Identify which cell holds the provided text, then report its (x, y) central coordinate. 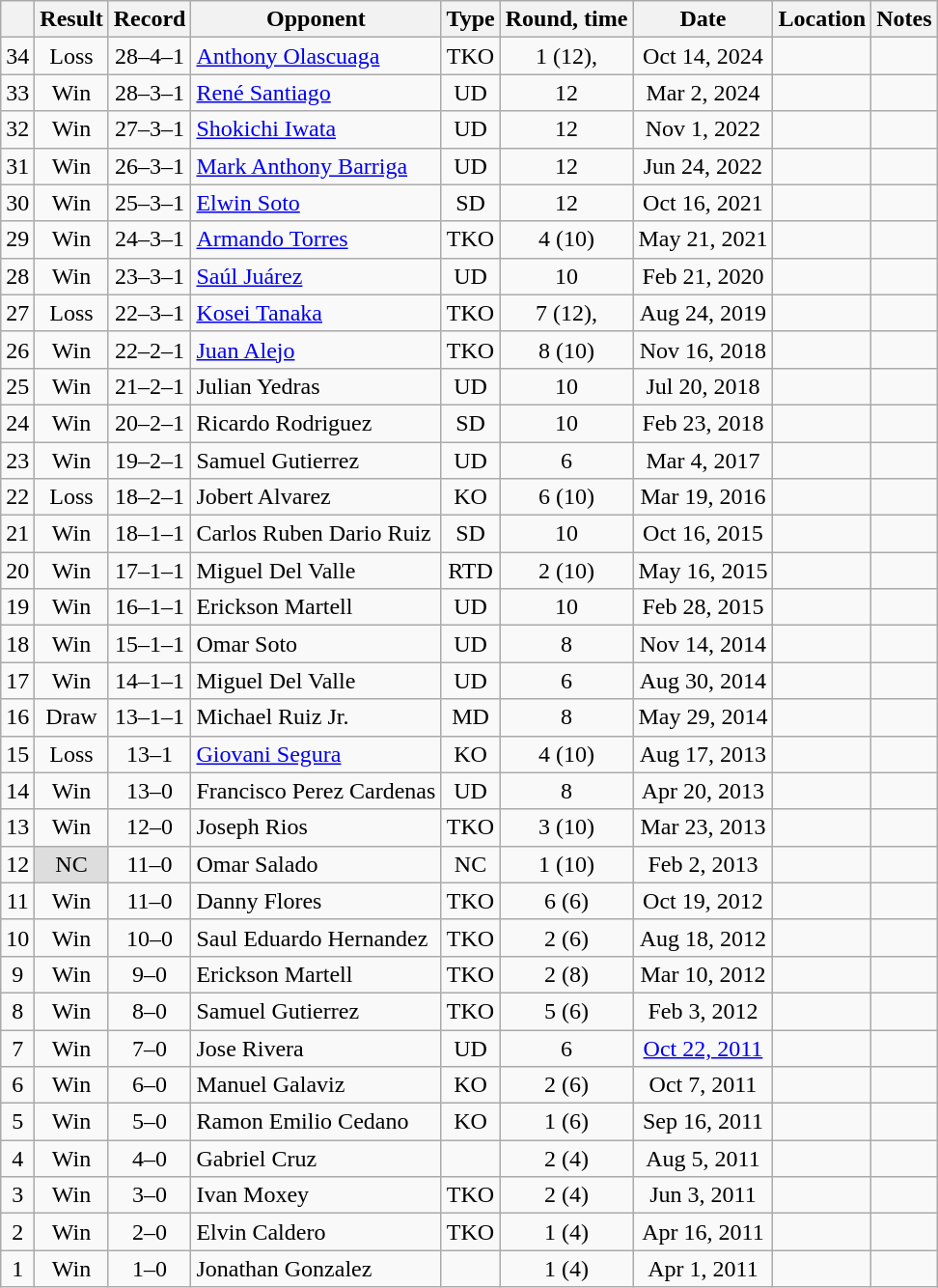
Date (703, 19)
21–2–1 (150, 386)
11 (17, 901)
9–0 (150, 974)
Aug 17, 2013 (703, 754)
26–3–1 (150, 166)
13–0 (150, 791)
17–1–1 (150, 571)
Armando Torres (317, 239)
1 (12), (566, 56)
23–3–1 (150, 276)
9 (17, 974)
Elwin Soto (317, 203)
Feb 23, 2018 (703, 423)
8 (10) (566, 350)
Apr 16, 2011 (703, 1232)
13–1 (150, 754)
Oct 22, 2011 (703, 1048)
Mar 23, 2013 (703, 827)
Francisco Perez Cardenas (317, 791)
33 (17, 93)
Manuel Galaviz (317, 1085)
Oct 19, 2012 (703, 901)
18–2–1 (150, 497)
28 (17, 276)
2 (17, 1232)
Giovani Segura (317, 754)
23 (17, 461)
Mar 19, 2016 (703, 497)
30 (17, 203)
Jobert Alvarez (317, 497)
7–0 (150, 1048)
16 (17, 717)
3 (17, 1195)
24 (17, 423)
Nov 14, 2014 (703, 644)
28–3–1 (150, 93)
5 (6) (566, 1011)
7 (17, 1048)
Type (471, 19)
Danny Flores (317, 901)
22 (17, 497)
1–0 (150, 1269)
Saul Eduardo Hernandez (317, 938)
20–2–1 (150, 423)
Anthony Olascuaga (317, 56)
Location (822, 19)
Apr 20, 2013 (703, 791)
Aug 30, 2014 (703, 681)
Aug 18, 2012 (703, 938)
Record (150, 19)
2–0 (150, 1232)
Jun 24, 2022 (703, 166)
1 (10) (566, 864)
Oct 7, 2011 (703, 1085)
15–1–1 (150, 644)
5 (17, 1122)
27–3–1 (150, 129)
16–1–1 (150, 607)
22–2–1 (150, 350)
Carlos Ruben Dario Ruiz (317, 534)
May 21, 2021 (703, 239)
12–0 (150, 827)
Feb 28, 2015 (703, 607)
2 (10) (566, 571)
25 (17, 386)
7 (12), (566, 313)
Opponent (317, 19)
Oct 16, 2021 (703, 203)
Ramon Emilio Cedano (317, 1122)
Omar Soto (317, 644)
31 (17, 166)
Round, time (566, 19)
1 (17, 1269)
Feb 21, 2020 (703, 276)
Gabriel Cruz (317, 1159)
Draw (71, 717)
3 (10) (566, 827)
Jonathan Gonzalez (317, 1269)
4 (17, 1159)
Nov 16, 2018 (703, 350)
2 (8) (566, 974)
Saúl Juárez (317, 276)
32 (17, 129)
May 29, 2014 (703, 717)
Joseph Rios (317, 827)
18–1–1 (150, 534)
RTD (471, 571)
5–0 (150, 1122)
Mar 10, 2012 (703, 974)
Omar Salado (317, 864)
19 (17, 607)
25–3–1 (150, 203)
Shokichi Iwata (317, 129)
13 (17, 827)
15 (17, 754)
Juan Alejo (317, 350)
8–0 (150, 1011)
Aug 5, 2011 (703, 1159)
26 (17, 350)
Mar 4, 2017 (703, 461)
24–3–1 (150, 239)
1 (6) (566, 1122)
Kosei Tanaka (317, 313)
Oct 16, 2015 (703, 534)
14–1–1 (150, 681)
Elvin Caldero (317, 1232)
4–0 (150, 1159)
Ivan Moxey (317, 1195)
René Santiago (317, 93)
Apr 1, 2011 (703, 1269)
Result (71, 19)
Nov 1, 2022 (703, 129)
20 (17, 571)
13–1–1 (150, 717)
6 (10) (566, 497)
29 (17, 239)
Oct 14, 2024 (703, 56)
Mar 2, 2024 (703, 93)
10–0 (150, 938)
Ricardo Rodriguez (317, 423)
MD (471, 717)
19–2–1 (150, 461)
21 (17, 534)
14 (17, 791)
28–4–1 (150, 56)
Jun 3, 2011 (703, 1195)
Mark Anthony Barriga (317, 166)
34 (17, 56)
3–0 (150, 1195)
6 (6) (566, 901)
6–0 (150, 1085)
May 16, 2015 (703, 571)
Notes (904, 19)
27 (17, 313)
Jose Rivera (317, 1048)
Sep 16, 2011 (703, 1122)
Feb 3, 2012 (703, 1011)
18 (17, 644)
Aug 24, 2019 (703, 313)
Michael Ruiz Jr. (317, 717)
Jul 20, 2018 (703, 386)
Feb 2, 2013 (703, 864)
22–3–1 (150, 313)
17 (17, 681)
Julian Yedras (317, 386)
